Pinpoint the cell where the given text exists, returning its (x, y) midpoint coordinate. 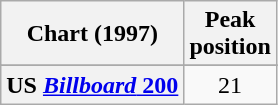
US Billboard 200 (92, 85)
21 (230, 85)
Peakposition (230, 34)
Chart (1997) (92, 34)
